From the cell containing the given text, extract its center point as [X, Y] coordinate. 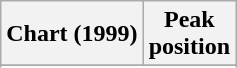
Peakposition [189, 34]
Chart (1999) [72, 34]
